Scan for the cell matching the given text and deliver its [X, Y] coordinate at center. 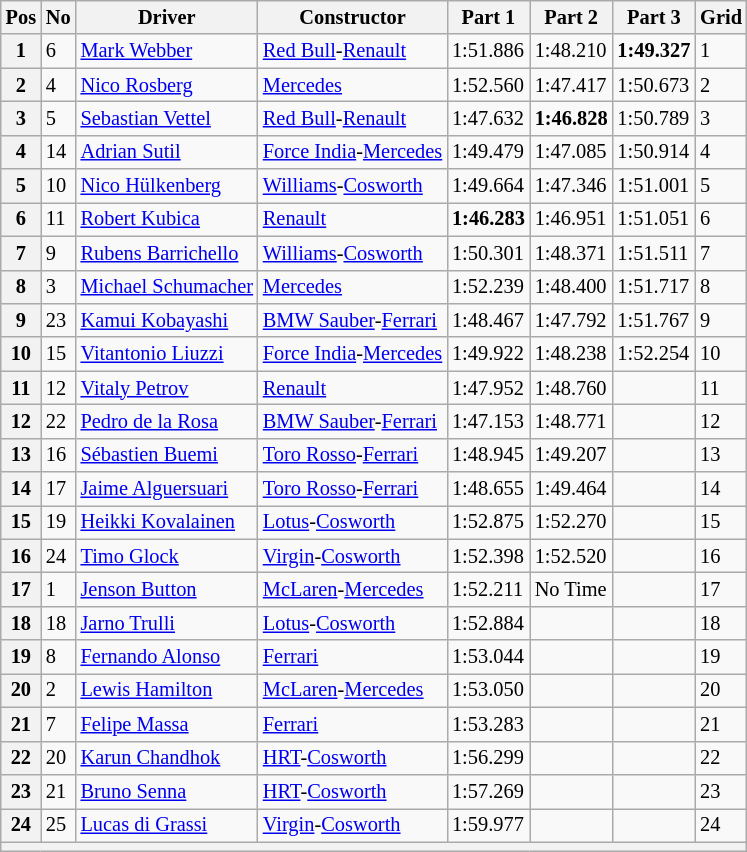
Nico Hülkenberg [167, 186]
1:50.301 [488, 253]
1:49.922 [488, 354]
1:51.767 [654, 320]
1:49.464 [572, 489]
1:47.792 [572, 320]
No [58, 17]
Pedro de la Rosa [167, 421]
1:53.283 [488, 724]
1:48.945 [488, 455]
1:49.479 [488, 152]
Rubens Barrichello [167, 253]
Fernando Alonso [167, 657]
25 [58, 825]
1:48.371 [572, 253]
1:47.632 [488, 118]
Sebastian Vettel [167, 118]
1:49.207 [572, 455]
Karun Chandhok [167, 758]
Robert Kubica [167, 219]
1:57.269 [488, 791]
1:47.346 [572, 186]
Vitaly Petrov [167, 388]
1:48.771 [572, 421]
1:47.085 [572, 152]
1:47.417 [572, 85]
1:52.560 [488, 85]
1:48.760 [572, 388]
Kamui Kobayashi [167, 320]
1:46.828 [572, 118]
1:47.153 [488, 421]
1:51.717 [654, 287]
1:53.050 [488, 690]
Lucas di Grassi [167, 825]
1:52.875 [488, 522]
1:53.044 [488, 657]
1:52.398 [488, 556]
Jenson Button [167, 589]
1:52.239 [488, 287]
Grid [721, 17]
1:46.283 [488, 219]
1:48.467 [488, 320]
1:52.211 [488, 589]
Nico Rosberg [167, 85]
Heikki Kovalainen [167, 522]
Sébastien Buemi [167, 455]
1:48.238 [572, 354]
1:52.520 [572, 556]
1:50.789 [654, 118]
1:51.051 [654, 219]
1:51.001 [654, 186]
Michael Schumacher [167, 287]
1:52.884 [488, 623]
1:48.400 [572, 287]
Jaime Alguersuari [167, 489]
Vitantonio Liuzzi [167, 354]
1:51.511 [654, 253]
1:52.254 [654, 354]
Part 3 [654, 17]
1:48.655 [488, 489]
1:56.299 [488, 758]
Mark Webber [167, 51]
Bruno Senna [167, 791]
Timo Glock [167, 556]
Pos [21, 17]
1:51.886 [488, 51]
1:46.951 [572, 219]
1:48.210 [572, 51]
Adrian Sutil [167, 152]
Lewis Hamilton [167, 690]
Constructor [352, 17]
No Time [572, 589]
Part 1 [488, 17]
Part 2 [572, 17]
1:49.327 [654, 51]
1:47.952 [488, 388]
1:49.664 [488, 186]
Felipe Massa [167, 724]
1:50.673 [654, 85]
1:52.270 [572, 522]
Jarno Trulli [167, 623]
1:59.977 [488, 825]
1:50.914 [654, 152]
Driver [167, 17]
